Locate the cell with the specified text and output its (X, Y) center coordinate. 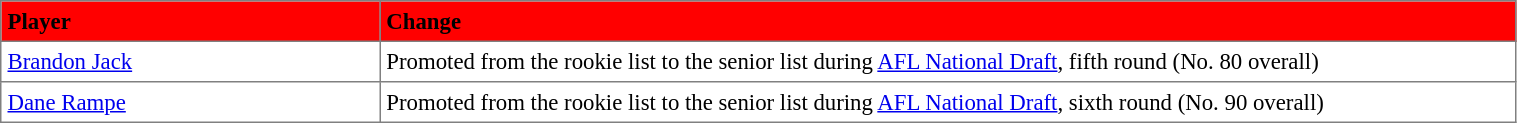
Dane Rampe (190, 102)
Player (190, 21)
Promoted from the rookie list to the senior list during AFL National Draft, sixth round (No. 90 overall) (948, 102)
Change (948, 21)
Brandon Jack (190, 61)
Promoted from the rookie list to the senior list during AFL National Draft, fifth round (No. 80 overall) (948, 61)
